For the text-containing cell, return its midpoint in [x, y] coordinate format. 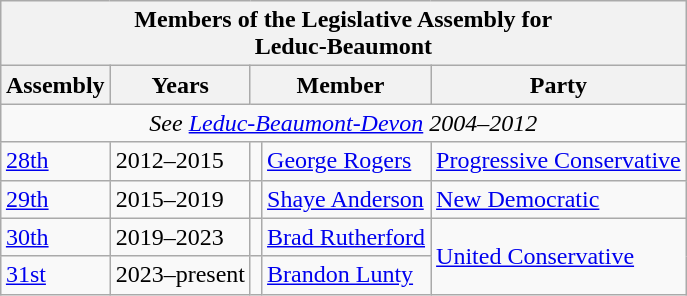
Years [180, 85]
Shaye Anderson [346, 199]
New Democratic [559, 199]
2015–2019 [180, 199]
Progressive Conservative [559, 161]
Member [340, 85]
Party [559, 85]
2012–2015 [180, 161]
Brad Rutherford [346, 237]
2019–2023 [180, 237]
United Conservative [559, 256]
30th [55, 237]
2023–present [180, 275]
Members of the Legislative Assembly forLeduc-Beaumont [343, 34]
Assembly [55, 85]
Brandon Lunty [346, 275]
28th [55, 161]
31st [55, 275]
29th [55, 199]
See Leduc-Beaumont-Devon 2004–2012 [343, 123]
George Rogers [346, 161]
